Extract the [X, Y] coordinate from the center of the cell holding the provided text.  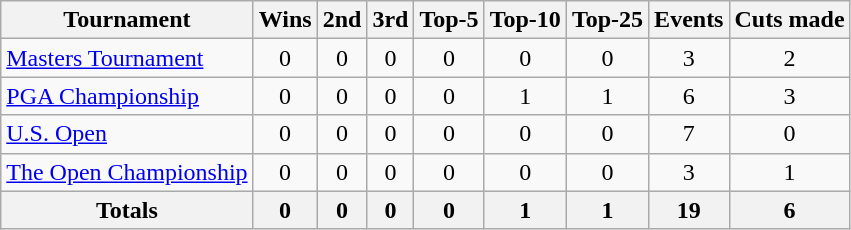
Top-10 [525, 20]
Tournament [127, 20]
The Open Championship [127, 172]
2nd [342, 20]
2 [790, 58]
19 [689, 210]
3rd [390, 20]
Top-25 [607, 20]
Cuts made [790, 20]
Wins [285, 20]
7 [689, 134]
Top-5 [449, 20]
PGA Championship [127, 96]
Totals [127, 210]
Masters Tournament [127, 58]
Events [689, 20]
U.S. Open [127, 134]
